Scan for the cell matching the given text and deliver its (X, Y) coordinate at center. 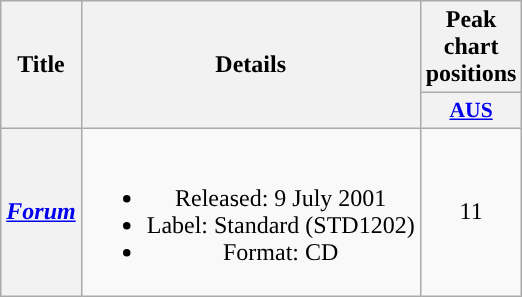
Peak chart positions (471, 47)
Released: 9 July 2001Label: Standard (STD1202)Format: CD (250, 212)
11 (471, 212)
Title (41, 65)
Forum (41, 212)
Details (250, 65)
AUS (471, 111)
